Detect which cell encompasses the target text, then output its [X, Y] center coordinate. 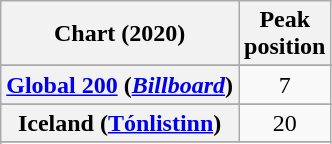
7 [284, 85]
20 [284, 123]
Chart (2020) [120, 34]
Iceland (Tónlistinn) [120, 123]
Global 200 (Billboard) [120, 85]
Peakposition [284, 34]
